Locate the cell with the specified text and output its [x, y] center coordinate. 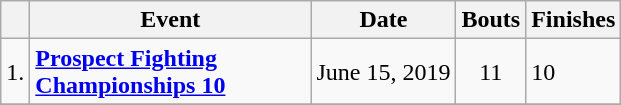
June 15, 2019 [384, 72]
Finishes [574, 20]
10 [574, 72]
Event [170, 20]
Date [384, 20]
1. [16, 72]
Prospect Fighting Championships 10 [170, 72]
11 [491, 72]
Bouts [491, 20]
